From the cell containing the given text, extract its center point as (X, Y) coordinate. 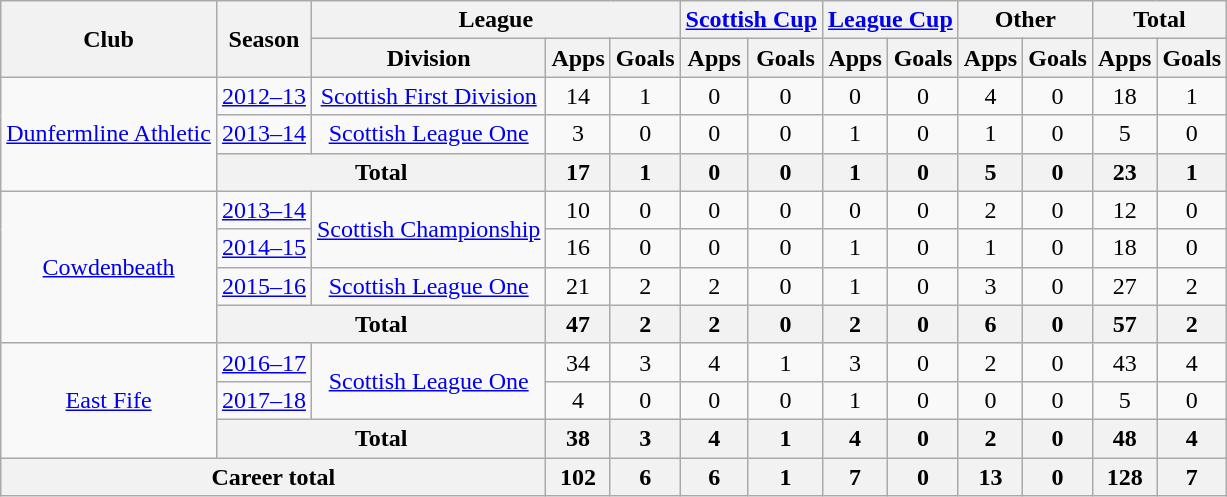
23 (1124, 172)
48 (1124, 438)
Dunfermline Athletic (109, 134)
27 (1124, 286)
128 (1124, 477)
League Cup (891, 20)
12 (1124, 210)
Division (428, 58)
2015–16 (264, 286)
Season (264, 39)
Other (1025, 20)
38 (578, 438)
16 (578, 248)
21 (578, 286)
Club (109, 39)
Scottish First Division (428, 96)
Scottish Cup (751, 20)
13 (990, 477)
34 (578, 362)
2016–17 (264, 362)
2017–18 (264, 400)
14 (578, 96)
Scottish Championship (428, 229)
17 (578, 172)
East Fife (109, 400)
47 (578, 324)
10 (578, 210)
2014–15 (264, 248)
43 (1124, 362)
102 (578, 477)
2012–13 (264, 96)
Cowdenbeath (109, 267)
57 (1124, 324)
League (496, 20)
Career total (274, 477)
